Identify which cell holds the provided text, then report its [X, Y] central coordinate. 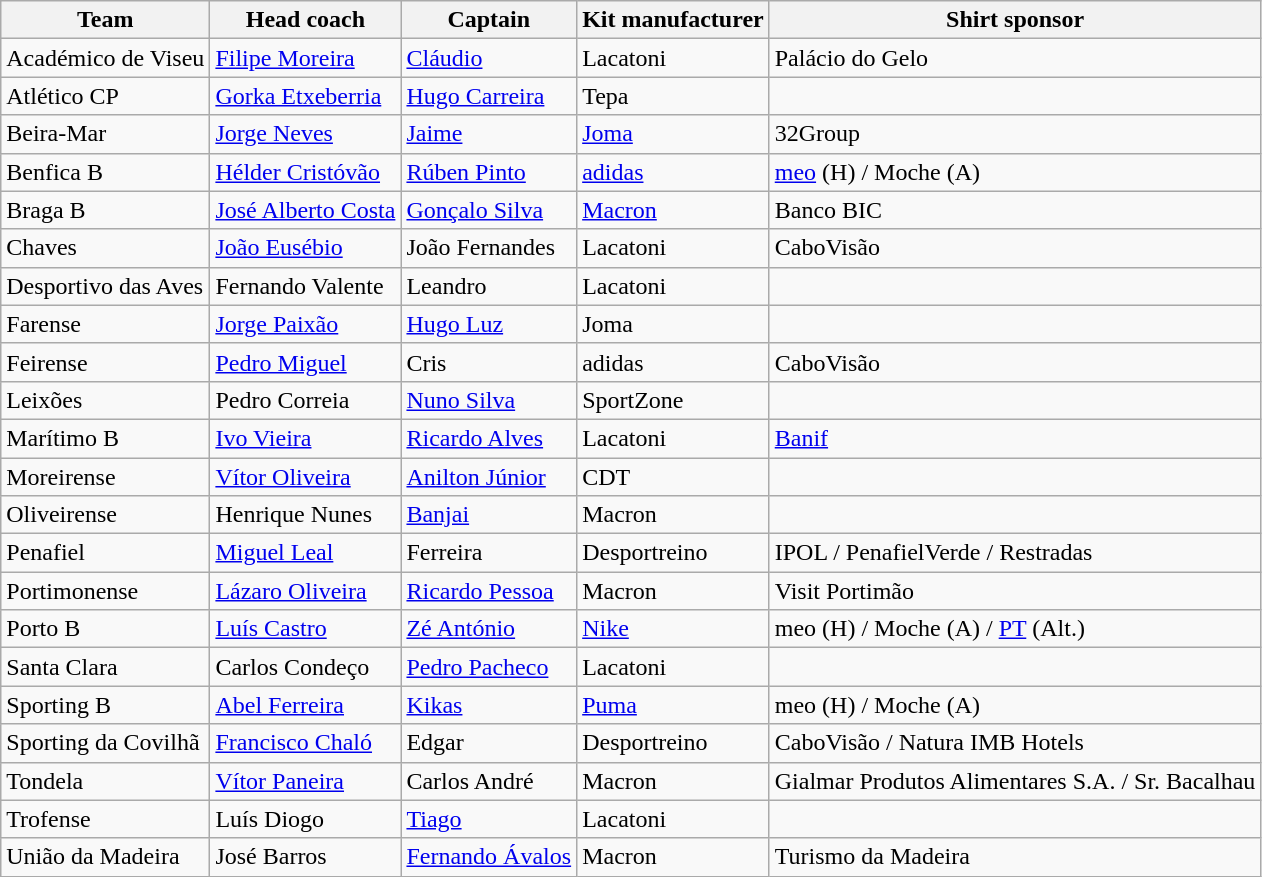
Sporting da Covilhã [106, 743]
Porto B [106, 629]
Santa Clara [106, 667]
Tiago [489, 819]
Gorka Etxeberria [306, 96]
Luís Castro [306, 629]
Ferreira [489, 553]
Cris [489, 362]
Tondela [106, 781]
IPOL / PenafielVerde / Restradas [1015, 553]
Anilton Júnior [489, 477]
Team [106, 20]
Luís Diogo [306, 819]
Kit manufacturer [674, 20]
Leixões [106, 400]
João Fernandes [489, 248]
Ricardo Pessoa [489, 591]
Captain [489, 20]
Head coach [306, 20]
Henrique Nunes [306, 515]
Leandro [489, 286]
Académico de Viseu [106, 58]
Hugo Luz [489, 324]
Portimonense [106, 591]
Puma [674, 705]
Farense [106, 324]
Jorge Neves [306, 134]
Palácio do Gelo [1015, 58]
Cláudio [489, 58]
Zé António [489, 629]
CaboVisão / Natura IMB Hotels [1015, 743]
Tepa [674, 96]
União da Madeira [106, 857]
Chaves [106, 248]
João Eusébio [306, 248]
Jaime [489, 134]
Abel Ferreira [306, 705]
Lázaro Oliveira [306, 591]
Sporting B [106, 705]
José Alberto Costa [306, 210]
Desportivo das Aves [106, 286]
Gonçalo Silva [489, 210]
Filipe Moreira [306, 58]
Fernando Ávalos [489, 857]
Beira-Mar [106, 134]
Fernando Valente [306, 286]
Banif [1015, 438]
Shirt sponsor [1015, 20]
Oliveirense [106, 515]
Edgar [489, 743]
Feirense [106, 362]
Pedro Correia [306, 400]
Banco BIC [1015, 210]
Kikas [489, 705]
Jorge Paixão [306, 324]
Rúben Pinto [489, 172]
Carlos Condeço [306, 667]
Nuno Silva [489, 400]
Ivo Vieira [306, 438]
Turismo da Madeira [1015, 857]
Miguel Leal [306, 553]
Benfica B [106, 172]
Nike [674, 629]
CDT [674, 477]
Carlos André [489, 781]
Visit Portimão [1015, 591]
32Group [1015, 134]
Vítor Paneira [306, 781]
Hugo Carreira [489, 96]
SportZone [674, 400]
Ricardo Alves [489, 438]
Moreirense [106, 477]
Atlético CP [106, 96]
Banjai [489, 515]
meo (H) / Moche (A) / PT (Alt.) [1015, 629]
Penafiel [106, 553]
Francisco Chaló [306, 743]
Marítimo B [106, 438]
Trofense [106, 819]
Hélder Cristóvão [306, 172]
Pedro Miguel [306, 362]
Braga B [106, 210]
José Barros [306, 857]
Gialmar Produtos Alimentares S.A. / Sr. Bacalhau [1015, 781]
Pedro Pacheco [489, 667]
Vítor Oliveira [306, 477]
